Pinpoint the cell where the given text exists, returning its [x, y] midpoint coordinate. 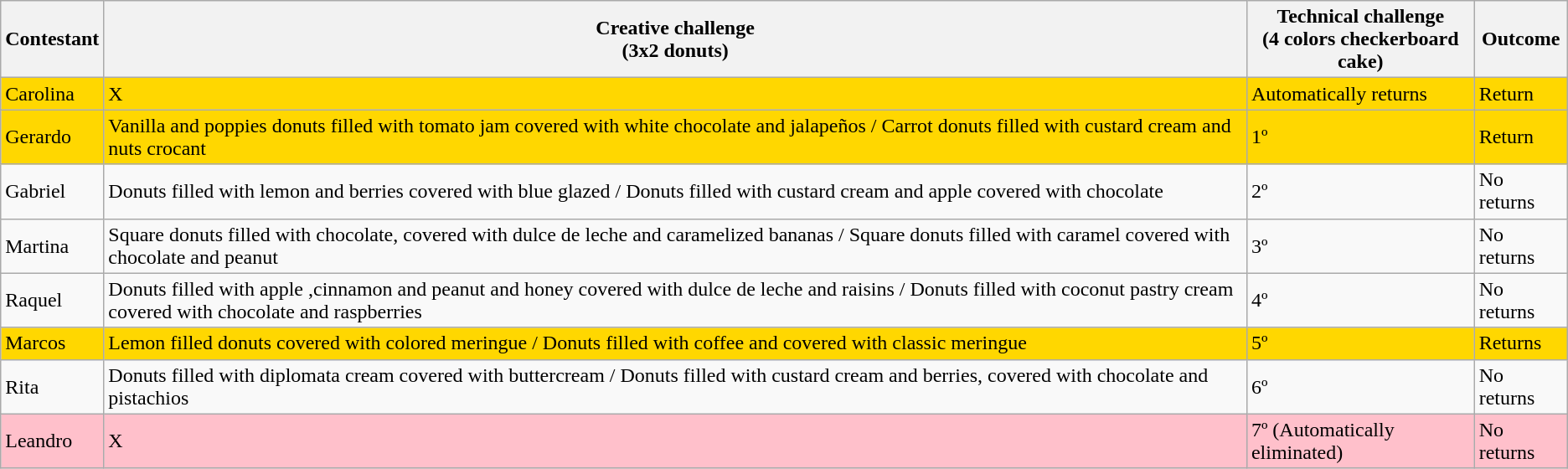
2º [1360, 191]
Gabriel [52, 191]
7º (Automatically eliminated) [1360, 441]
Outcome [1521, 39]
3º [1360, 246]
4º [1360, 300]
Contestant [52, 39]
Donuts filled with diplomata cream covered with buttercream / Donuts filled with custard cream and berries, covered with chocolate and pistachios [675, 387]
Martina [52, 246]
Returns [1521, 343]
6º [1360, 387]
Leandro [52, 441]
Technical challenge(4 colors checkerboard cake) [1360, 39]
Marcos [52, 343]
1º [1360, 137]
Creative challenge(3x2 donuts) [675, 39]
Raquel [52, 300]
Lemon filled donuts covered with colored meringue / Donuts filled with coffee and covered with classic meringue [675, 343]
Rita [52, 387]
Donuts filled with lemon and berries covered with blue glazed / Donuts filled with custard cream and apple covered with chocolate [675, 191]
Gerardo [52, 137]
Automatically returns [1360, 94]
5º [1360, 343]
Carolina [52, 94]
